Return [X, Y] of the center of cell containing provided text 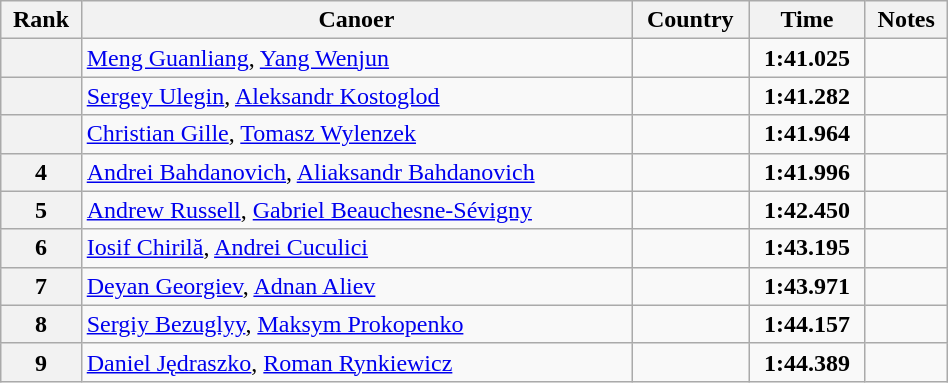
6 [41, 248]
1:43.195 [807, 248]
1:42.450 [807, 210]
Christian Gille, Tomasz Wylenzek [356, 134]
Canoer [356, 20]
Notes [906, 20]
1:41.964 [807, 134]
Daniel Jędraszko, Roman Rynkiewicz [356, 362]
1:43.971 [807, 286]
Rank [41, 20]
5 [41, 210]
4 [41, 172]
1:41.282 [807, 96]
Country [690, 20]
Sergey Ulegin, Aleksandr Kostoglod [356, 96]
Sergiy Bezuglyy, Maksym Prokopenko [356, 324]
8 [41, 324]
Deyan Georgiev, Adnan Aliev [356, 286]
9 [41, 362]
1:41.025 [807, 58]
Andrei Bahdanovich, Aliaksandr Bahdanovich [356, 172]
1:44.389 [807, 362]
Iosif Chirilă, Andrei Cuculici [356, 248]
Time [807, 20]
Andrew Russell, Gabriel Beauchesne-Sévigny [356, 210]
7 [41, 286]
Meng Guanliang, Yang Wenjun [356, 58]
1:44.157 [807, 324]
1:41.996 [807, 172]
